Extract the [x, y] coordinate from the center of the cell holding the provided text.  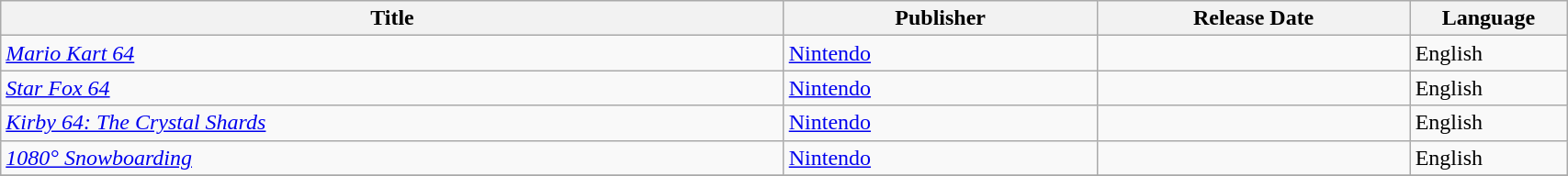
1080° Snowboarding [392, 158]
Star Fox 64 [392, 88]
Publisher [941, 18]
Mario Kart 64 [392, 53]
Release Date [1253, 18]
Title [392, 18]
Language [1488, 18]
Kirby 64: The Crystal Shards [392, 123]
